Determine the [x, y] coordinate at the center of the cell enclosing the given text.  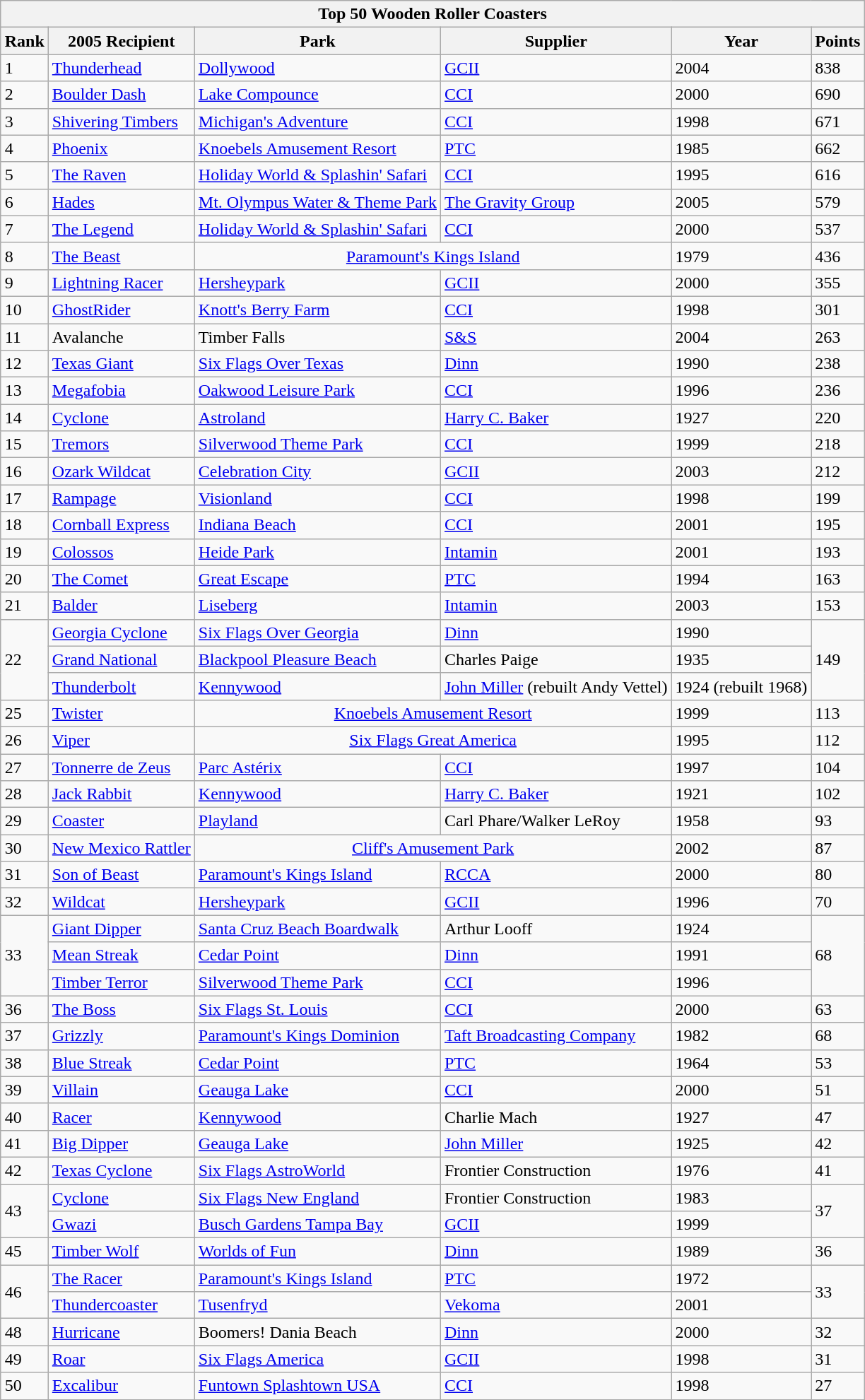
25 [24, 713]
579 [838, 202]
8 [24, 256]
80 [838, 875]
Year [741, 41]
47 [838, 1117]
30 [24, 848]
RCCA [555, 875]
12 [24, 364]
Son of Beast [122, 875]
Top 50 Wooden Roller Coasters [432, 14]
Astroland [317, 418]
43 [24, 1211]
1924 [741, 929]
Visionland [317, 498]
212 [838, 471]
436 [838, 256]
263 [838, 337]
Colossos [122, 552]
Carl Phare/Walker LeRoy [555, 821]
102 [838, 794]
Thundercoaster [122, 1305]
1991 [741, 955]
1958 [741, 821]
218 [838, 445]
Six Flags America [317, 1359]
70 [838, 902]
9 [24, 283]
6 [24, 202]
1989 [741, 1252]
Celebration City [317, 471]
19 [24, 552]
1924 (rebuilt 1968) [741, 686]
Timber Terror [122, 982]
Blue Streak [122, 1063]
Knott's Berry Farm [317, 310]
63 [838, 1009]
John Miller [555, 1143]
2 [24, 95]
Coaster [122, 821]
Shivering Timbers [122, 122]
Santa Cruz Beach Boardwalk [317, 929]
Arthur Looff [555, 929]
Playland [317, 821]
690 [838, 95]
Parc Astérix [317, 767]
New Mexico Rattler [122, 848]
GhostRider [122, 310]
Great Escape [317, 579]
Six Flags AstroWorld [317, 1170]
Charlie Mach [555, 1117]
Viper [122, 740]
Rank [24, 41]
Dollywood [317, 68]
Ozark Wildcat [122, 471]
Mean Streak [122, 955]
The Gravity Group [555, 202]
104 [838, 767]
Texas Giant [122, 364]
2002 [741, 848]
Paramount's Kings Dominion [317, 1036]
838 [838, 68]
S&S [555, 337]
The Legend [122, 229]
The Racer [122, 1278]
87 [838, 848]
93 [838, 821]
13 [24, 391]
Taft Broadcasting Company [555, 1036]
Tonnerre de Zeus [122, 767]
2005 [741, 202]
1 [24, 68]
113 [838, 713]
Giant Dipper [122, 929]
Hurricane [122, 1332]
355 [838, 283]
53 [838, 1063]
20 [24, 579]
1976 [741, 1170]
662 [838, 148]
The Beast [122, 256]
537 [838, 229]
Heide Park [317, 552]
Phoenix [122, 148]
Vekoma [555, 1305]
220 [838, 418]
26 [24, 740]
Six Flags Great America [432, 740]
45 [24, 1252]
Texas Cyclone [122, 1170]
1972 [741, 1278]
Timber Falls [317, 337]
Timber Wolf [122, 1252]
Roar [122, 1359]
3 [24, 122]
Liseberg [317, 606]
16 [24, 471]
1935 [741, 659]
Grizzly [122, 1036]
301 [838, 310]
149 [838, 659]
Six Flags Over Georgia [317, 633]
11 [24, 337]
50 [24, 1386]
1997 [741, 767]
Excalibur [122, 1386]
Balder [122, 606]
Mt. Olympus Water & Theme Park [317, 202]
Lake Compounce [317, 95]
Grand National [122, 659]
236 [838, 391]
14 [24, 418]
Indiana Beach [317, 525]
153 [838, 606]
The Comet [122, 579]
1983 [741, 1198]
Jack Rabbit [122, 794]
Thunderhead [122, 68]
Rampage [122, 498]
John Miller (rebuilt Andy Vettel) [555, 686]
Cliff's Amusement Park [432, 848]
Six Flags St. Louis [317, 1009]
Tremors [122, 445]
Thunderbolt [122, 686]
1925 [741, 1143]
616 [838, 175]
Busch Gardens Tampa Bay [317, 1225]
Funtown Splashtown USA [317, 1386]
1921 [741, 794]
The Boss [122, 1009]
Worlds of Fun [317, 1252]
Supplier [555, 41]
671 [838, 122]
17 [24, 498]
29 [24, 821]
5 [24, 175]
1979 [741, 256]
48 [24, 1332]
199 [838, 498]
Racer [122, 1117]
51 [838, 1090]
Big Dipper [122, 1143]
39 [24, 1090]
193 [838, 552]
Twister [122, 713]
238 [838, 364]
10 [24, 310]
7 [24, 229]
112 [838, 740]
1964 [741, 1063]
Boomers! Dania Beach [317, 1332]
1994 [741, 579]
2005 Recipient [122, 41]
Boulder Dash [122, 95]
4 [24, 148]
The Raven [122, 175]
Park [317, 41]
Wildcat [122, 902]
Cornball Express [122, 525]
28 [24, 794]
38 [24, 1063]
46 [24, 1292]
1985 [741, 148]
1982 [741, 1036]
Six Flags Over Texas [317, 364]
Gwazi [122, 1225]
21 [24, 606]
Megafobia [122, 391]
Six Flags New England [317, 1198]
Michigan's Adventure [317, 122]
Oakwood Leisure Park [317, 391]
49 [24, 1359]
Avalanche [122, 337]
163 [838, 579]
Villain [122, 1090]
Hades [122, 202]
Tusenfryd [317, 1305]
15 [24, 445]
Charles Paige [555, 659]
22 [24, 659]
195 [838, 525]
Points [838, 41]
Lightning Racer [122, 283]
40 [24, 1117]
Blackpool Pleasure Beach [317, 659]
Georgia Cyclone [122, 633]
18 [24, 525]
